Return the (X, Y) coordinate for the center point of the cell that contains the specified text.  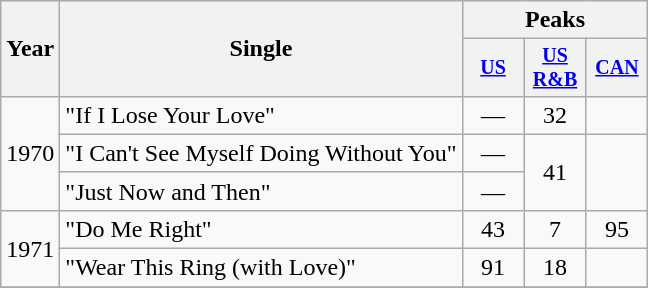
Single (261, 49)
18 (555, 268)
Peaks (555, 20)
Year (30, 49)
"If I Lose Your Love" (261, 115)
1971 (30, 248)
US (493, 68)
7 (555, 229)
"I Can't See Myself Doing Without You" (261, 153)
41 (555, 172)
USR&B (555, 68)
95 (617, 229)
"Just Now and Then" (261, 191)
"Wear This Ring (with Love)" (261, 268)
32 (555, 115)
1970 (30, 153)
43 (493, 229)
91 (493, 268)
"Do Me Right" (261, 229)
CAN (617, 68)
